Provide the (x, y) coordinate of the cell's center where the given text is located.  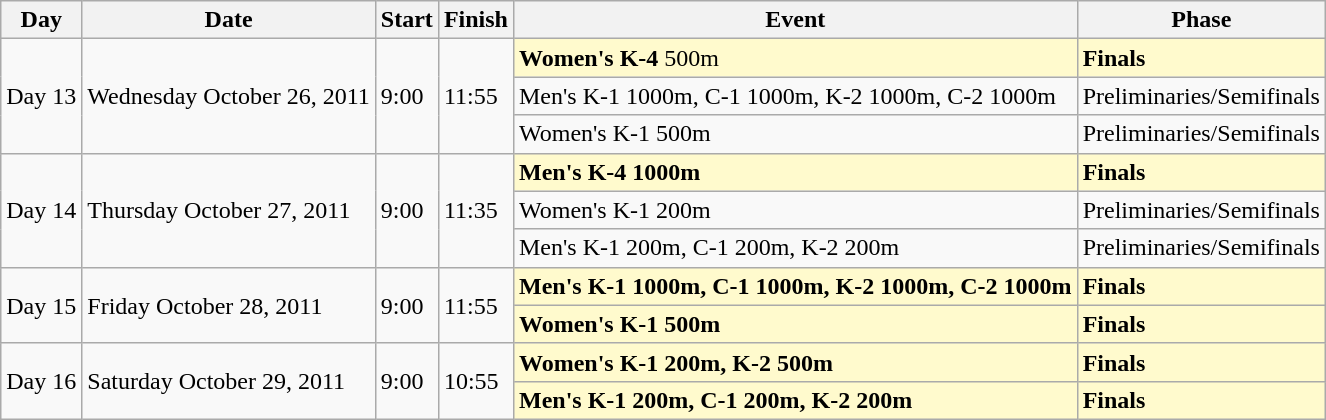
Women's K-4 500m (795, 58)
Day 15 (42, 305)
Women's K-1 200m (795, 210)
Saturday October 29, 2011 (229, 381)
11:35 (476, 210)
Friday October 28, 2011 (229, 305)
Men's K-4 1000m (795, 172)
Women's K-1 200m, K-2 500m (795, 362)
Finish (476, 20)
Day 16 (42, 381)
10:55 (476, 381)
Day (42, 20)
Date (229, 20)
Start (406, 20)
Day 14 (42, 210)
Event (795, 20)
Phase (1201, 20)
Day 13 (42, 96)
Thursday October 27, 2011 (229, 210)
Wednesday October 26, 2011 (229, 96)
